Detect which cell encompasses the target text, then output its [X, Y] center coordinate. 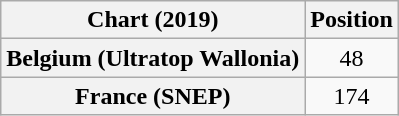
48 [352, 58]
France (SNEP) [153, 96]
Chart (2019) [153, 20]
174 [352, 96]
Position [352, 20]
Belgium (Ultratop Wallonia) [153, 58]
